Output the (x, y) coordinate of the center of the cell containing the given text.  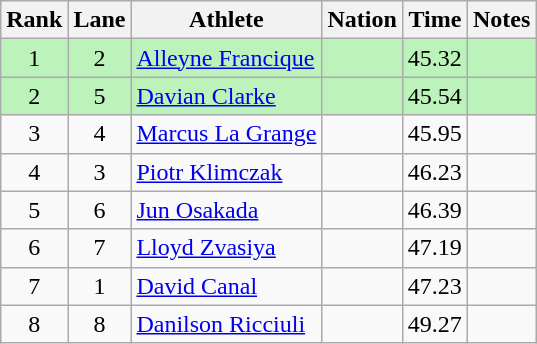
46.23 (434, 172)
47.19 (434, 248)
45.54 (434, 96)
49.27 (434, 324)
Jun Osakada (226, 210)
Lane (100, 20)
Davian Clarke (226, 96)
47.23 (434, 286)
Nation (362, 20)
Lloyd Zvasiya (226, 248)
Piotr Klimczak (226, 172)
Alleyne Francique (226, 58)
Danilson Ricciuli (226, 324)
Athlete (226, 20)
David Canal (226, 286)
45.32 (434, 58)
Marcus La Grange (226, 134)
Notes (501, 20)
45.95 (434, 134)
46.39 (434, 210)
Time (434, 20)
Rank (34, 20)
